Identify which cell holds the provided text, then report its [X, Y] central coordinate. 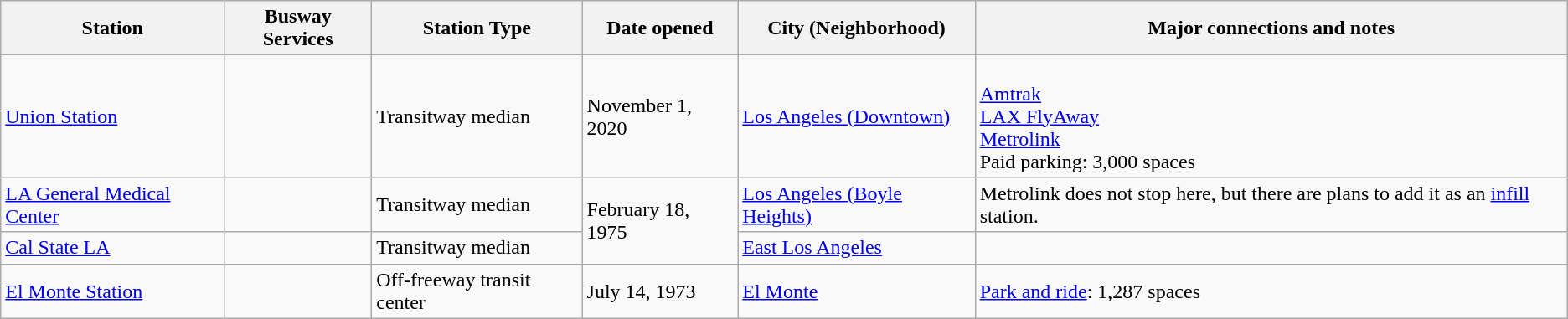
Off-freeway transit center [477, 291]
Los Angeles (Boyle Heights) [856, 204]
Date opened [660, 28]
November 1, 2020 [660, 116]
Union Station [112, 116]
Metrolink does not stop here, but there are plans to add it as an infill station. [1271, 204]
Cal State LA [112, 248]
El Monte Station [112, 291]
AmtrakLAX FlyAwayMetrolinkPaid parking: 3,000 spaces [1271, 116]
Los Angeles (Downtown) [856, 116]
El Monte [856, 291]
July 14, 1973 [660, 291]
Major connections and notes [1271, 28]
LA General Medical Center [112, 204]
Station [112, 28]
East Los Angeles [856, 248]
Park and ride: 1,287 spaces [1271, 291]
Busway Services [298, 28]
Station Type [477, 28]
February 18, 1975 [660, 221]
City (Neighborhood) [856, 28]
